From the cell containing the given text, extract its center point as (x, y) coordinate. 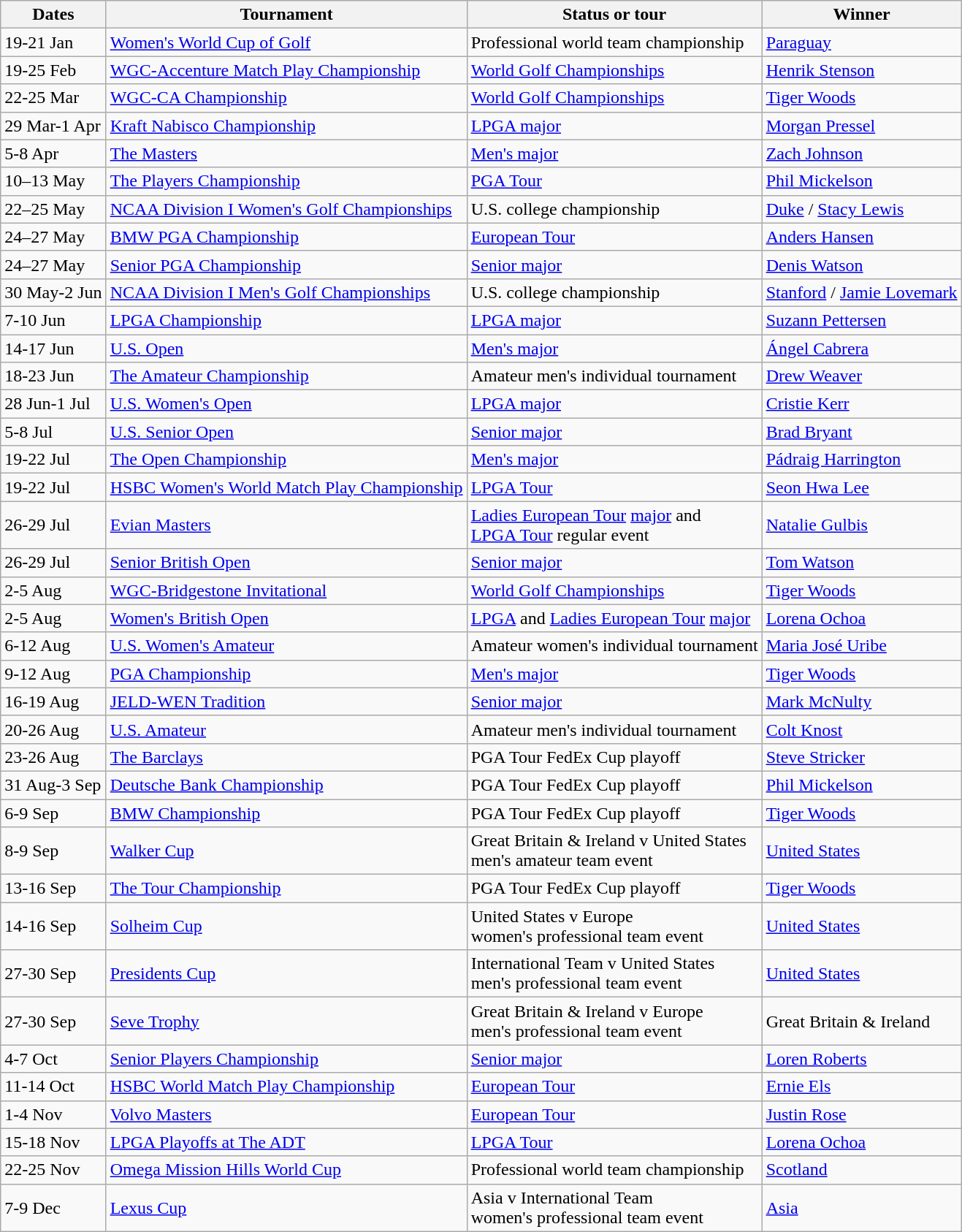
Presidents Cup (286, 973)
Maria José Uribe (862, 646)
Tournament (286, 15)
The Players Championship (286, 181)
U.S. Amateur (286, 729)
Women's World Cup of Golf (286, 42)
HSBC World Match Play Championship (286, 1087)
Henrik Stenson (862, 70)
WGC-Bridgestone Invitational (286, 590)
United States v Europe women's professional team event (614, 927)
18-23 Jun (53, 376)
Tom Watson (862, 563)
Morgan Pressel (862, 126)
19-21 Jan (53, 42)
The Tour Championship (286, 889)
PGA Championship (286, 674)
Scotland (862, 1170)
U.S. Women's Open (286, 404)
Senior PGA Championship (286, 265)
Deutsche Bank Championship (286, 785)
The Barclays (286, 757)
Solheim Cup (286, 927)
Steve Stricker (862, 757)
International Team v United States men's professional team event (614, 973)
14-17 Jun (53, 349)
7-10 Jun (53, 320)
Walker Cup (286, 851)
Great Britain & Ireland v United States men's amateur team event (614, 851)
NCAA Division I Women's Golf Championships (286, 209)
Drew Weaver (862, 376)
20-26 Aug (53, 729)
Evian Masters (286, 525)
Brad Bryant (862, 432)
Natalie Gulbis (862, 525)
Winner (862, 15)
Paraguay (862, 42)
Volvo Masters (286, 1114)
Stanford / Jamie Lovemark (862, 292)
Cristie Kerr (862, 404)
4-7 Oct (53, 1059)
29 Mar-1 Apr (53, 126)
BMW Championship (286, 813)
The Masters (286, 153)
Ernie Els (862, 1087)
5-8 Apr (53, 153)
Seve Trophy (286, 1022)
Dates (53, 15)
14-16 Sep (53, 927)
5-8 Jul (53, 432)
9-12 Aug (53, 674)
15-18 Nov (53, 1142)
Great Britain & Ireland v Europe men's professional team event (614, 1022)
Omega Mission Hills World Cup (286, 1170)
1-4 Nov (53, 1114)
Colt Knost (862, 729)
13-16 Sep (53, 889)
Ladies European Tour major and LPGA Tour regular event (614, 525)
19-25 Feb (53, 70)
Loren Roberts (862, 1059)
WGC-CA Championship (286, 98)
22–25 May (53, 209)
Senior Players Championship (286, 1059)
Denis Watson (862, 265)
LPGA Playoffs at The ADT (286, 1142)
16-19 Aug (53, 701)
U.S. Senior Open (286, 432)
Seon Hwa Lee (862, 487)
PGA Tour (614, 181)
NCAA Division I Men's Golf Championships (286, 292)
Justin Rose (862, 1114)
Kraft Nabisco Championship (286, 126)
31 Aug-3 Sep (53, 785)
U.S. Open (286, 349)
Asia (862, 1207)
WGC-Accenture Match Play Championship (286, 70)
JELD-WEN Tradition (286, 701)
Great Britain & Ireland (862, 1022)
22-25 Nov (53, 1170)
LPGA Championship (286, 320)
Pádraig Harrington (862, 460)
BMW PGA Championship (286, 237)
Zach Johnson (862, 153)
11-14 Oct (53, 1087)
22-25 Mar (53, 98)
28 Jun-1 Jul (53, 404)
Asia v International Team women's professional team event (614, 1207)
LPGA and Ladies European Tour major (614, 618)
The Open Championship (286, 460)
U.S. Women's Amateur (286, 646)
23-26 Aug (53, 757)
8-9 Sep (53, 851)
10–13 May (53, 181)
The Amateur Championship (286, 376)
30 May-2 Jun (53, 292)
Senior British Open (286, 563)
Lexus Cup (286, 1207)
7-9 Dec (53, 1207)
Anders Hansen (862, 237)
Amateur women's individual tournament (614, 646)
Mark McNulty (862, 701)
Women's British Open (286, 618)
6-9 Sep (53, 813)
Suzann Pettersen (862, 320)
6-12 Aug (53, 646)
Ángel Cabrera (862, 349)
Status or tour (614, 15)
HSBC Women's World Match Play Championship (286, 487)
Duke / Stacy Lewis (862, 209)
